Locate the cell with the specified text and output its [x, y] center coordinate. 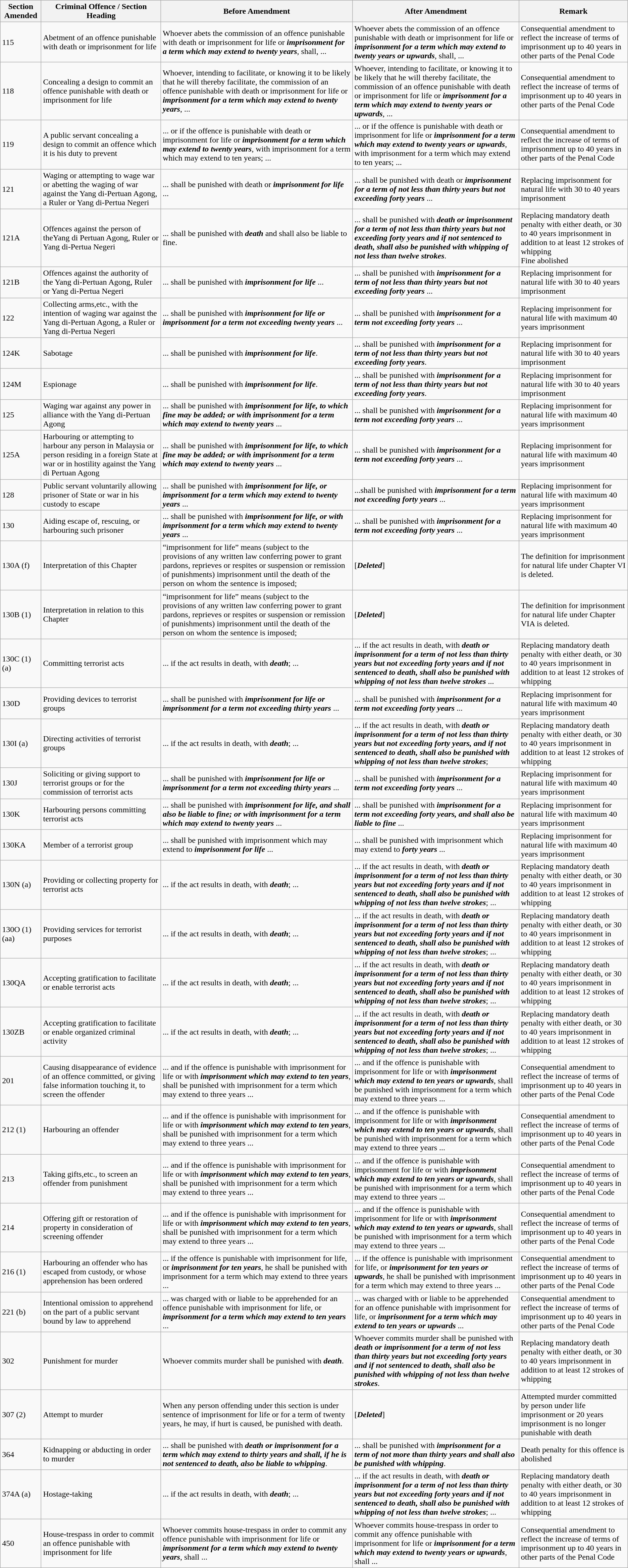
130A (f) [21, 566]
Waging war against any power in alliance with the Yang di-Pertuan Agong [101, 415]
374A (a) [21, 1494]
Replacing mandatory death penalty with either death, or 30 to 40 years imprisonment in addition to at least 12 strokes of whippingFine abolished [573, 238]
The definition for imprisonment for natural life under Chapter VI is deleted. [573, 566]
Harbouring an offender who has escaped from custody, or whose apprehension has been ordered [101, 1272]
212 (1) [21, 1129]
Providing devices to terrorist groups [101, 703]
Directing activities of terrorist groups [101, 743]
115 [21, 42]
Offences against the authority of the Yang di-Pertuan Agong, Ruler or Yang di-Pertua Negeri [101, 282]
221 (b) [21, 1312]
Concealing a design to commit an offence punishable with death or imprisonment for life [101, 91]
Accepting gratification to facilitate or enable terrorist acts [101, 983]
122 [21, 318]
Committing terrorist acts [101, 663]
216 (1) [21, 1272]
Public servant voluntarily allowing prisoner of State or war in his custody to escape [101, 495]
130B (1) [21, 615]
Before Amendment [257, 11]
Waging or attempting to wage war or abetting the waging of war against the Yang di-Pertuan Agong, a Ruler or Yang di-Pertua Negeri [101, 189]
124M [21, 384]
128 [21, 495]
130N (a) [21, 885]
125A [21, 455]
118 [21, 91]
121B [21, 282]
... shall be punished with imprisonment for a term not exceeding forty years, and shall also be liable to fine ... [436, 814]
213 [21, 1178]
Sabotage [101, 353]
Offering gift or restoration of property in consideration of screening offender [101, 1228]
... shall be punished with death and shall also be liable to fine. [257, 238]
130O (1)(aa) [21, 934]
121A [21, 238]
Abetment of an offence punishable with death or imprisonment for life [101, 42]
Accepting gratification to facilitate or enable organized criminal activity [101, 1032]
130ZB [21, 1032]
307 (2) [21, 1414]
Taking gifts,etc., to screen an offender from punishment [101, 1178]
... shall be punished with imprisonment which may extend to imprisonment for life ... [257, 845]
214 [21, 1228]
201 [21, 1081]
Section Amended [21, 11]
... shall be punished with imprisonment for life, or imprisonment for a term which may extend to twenty years ... [257, 495]
Aiding escape of, rescuing, or harbouring such prisoner [101, 526]
The definition for imprisonment for natural life under Chapter VIA is deleted. [573, 615]
Interpretation in relation to this Chapter [101, 615]
Collecting arms,etc., with the intention of waging war against the Yang di-Pertuan Agong, a Ruler or Yang di-Pertua Negeri [101, 318]
Attempted murder committed by person under life imprisonment or 20 years imprisonment is no longer punishable with death [573, 1414]
364 [21, 1454]
Espionage [101, 384]
Interpretation of this Chapter [101, 566]
House-trespass in order to commit an offence punishable with imprisonment for life [101, 1543]
After Amendment [436, 11]
130 [21, 526]
Criminal Offence / Section Heading [101, 11]
125 [21, 415]
130J [21, 783]
Remark [573, 11]
... shall be punished with death or imprisonment for life ... [257, 189]
Harbouring persons committing terrorist acts [101, 814]
130K [21, 814]
130D [21, 703]
119 [21, 144]
Offences against the person of theYang di Pertuan Agong, Ruler or Yang di-Pertua Negeri [101, 238]
130KA [21, 845]
...shall be punished with imprisonment for a term not exceeding forty years ... [436, 495]
A public servant concealing a design to commit an offence which it is his duty to prevent [101, 144]
Member of a terrorist group [101, 845]
124K [21, 353]
130QA [21, 983]
Providing or collecting property for terrorist acts [101, 885]
... shall be punished with imprisonment for life or imprisonment for a term not exceeding twenty years ... [257, 318]
121 [21, 189]
... shall be punished with death or imprisonment for a term of not less than thirty years but not exceeding forty years ... [436, 189]
302 [21, 1361]
... shall be punished with imprisonment which may extend to forty years ... [436, 845]
450 [21, 1543]
Causing disappearance of evidence of an offence committed, or giving false information touching it, to screen the offender [101, 1081]
Providing services for terrorist purposes [101, 934]
Death penalty for this offence is abolished [573, 1454]
Whoever commits murder shall be punished with death. [257, 1361]
Harbouring an offender [101, 1129]
Intentional omission to apprehend on the part of a public servant bound by law to apprehend [101, 1312]
Punishment for murder [101, 1361]
Attempt to murder [101, 1414]
... shall be punished with imprisonment for a term of not more than thirty years and shall also be punished with whipping. [436, 1454]
Soliciting or giving support to terrorist groups or for the commission of terrorist acts [101, 783]
Kidnapping or abducting in order to murder [101, 1454]
130C (1)(a) [21, 663]
... shall be punished with imprisonment for a term of not less than thirty years but not exceeding forty years ... [436, 282]
... shall be punished with imprisonment for life ... [257, 282]
... shall be punished with imprisonment for life, or with imprisonment for a term which may extend to twenty years ... [257, 526]
130I (a) [21, 743]
Hostage-taking [101, 1494]
